Extract the [x, y] coordinate from the center of the cell holding the provided text.  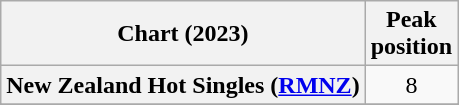
Peakposition [411, 34]
8 [411, 85]
Chart (2023) [183, 34]
New Zealand Hot Singles (RMNZ) [183, 85]
